Locate the cell with the specified text and output its [x, y] center coordinate. 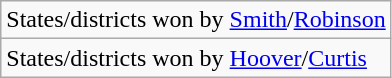
States/districts won by Smith/Robinson [196, 20]
States/districts won by Hoover/Curtis [196, 58]
